Output the [X, Y] coordinate of the center of the cell containing the given text.  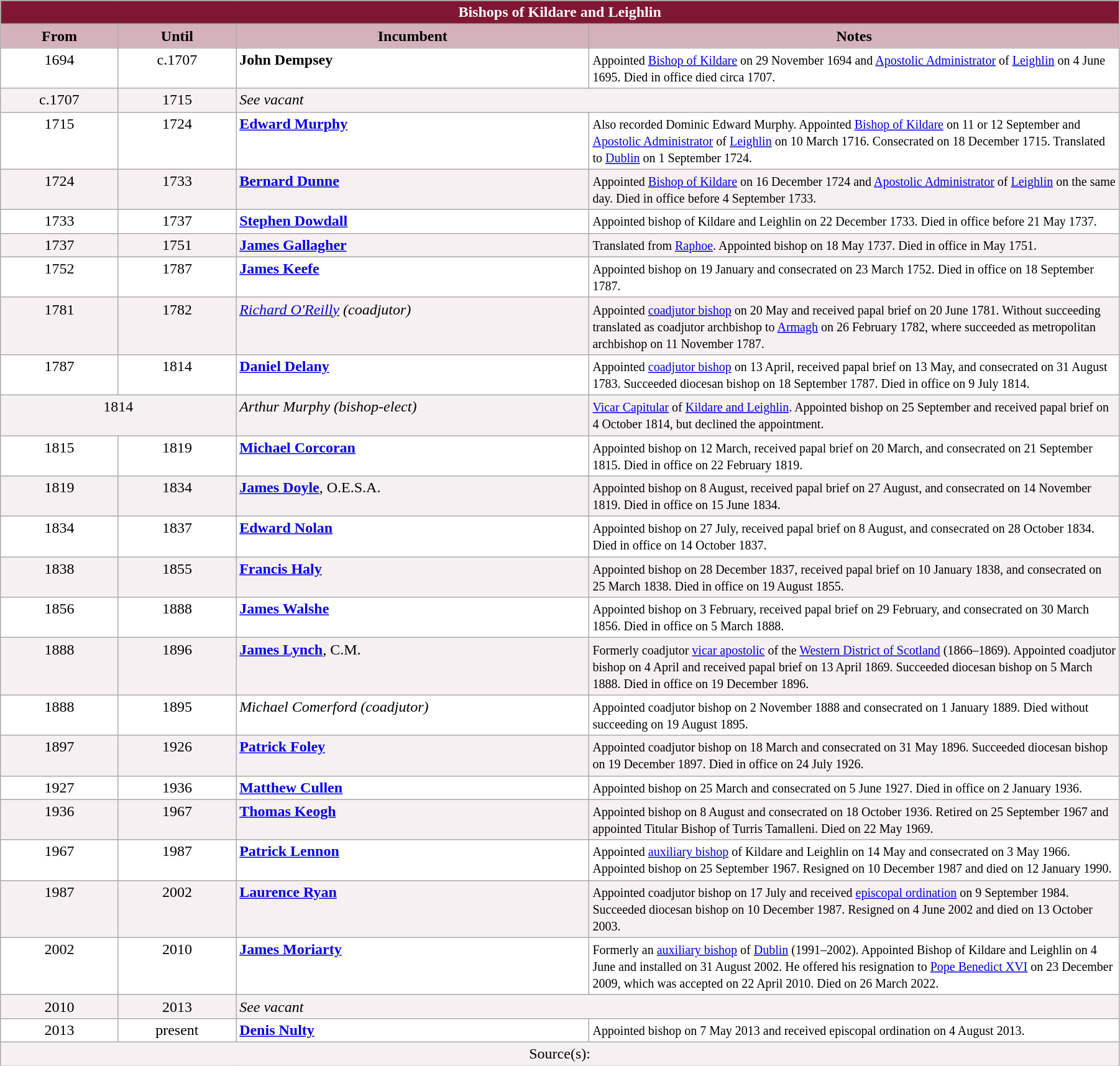
James Keefe [413, 277]
1694 [60, 68]
James Lynch, C.M. [413, 666]
1897 [60, 756]
Arthur Murphy (bishop-elect) [413, 415]
Francis Haly [413, 577]
Bernard Dunne [413, 189]
Edward Murphy [413, 140]
Appointed bishop on 12 March, received papal brief on 20 March, and consecrated on 21 September 1815. Died in office on 22 February 1819. [854, 455]
Appointed coadjutor bishop on 2 November 1888 and consecrated on 1 January 1889. Died without succeeding on 19 August 1895. [854, 715]
Denis Nulty [413, 1030]
Translated from Raphoe. Appointed bishop on 18 May 1737. Died in office in May 1751. [854, 245]
Daniel Delany [413, 374]
Laurence Ryan [413, 909]
John Dempsey [413, 68]
1837 [177, 537]
present [177, 1030]
Bishops of Kildare and Leighlin [560, 12]
Michael Comerford (coadjutor) [413, 715]
1838 [60, 577]
Until [177, 36]
Appointed bishop of Kildare and Leighlin on 22 December 1733. Died in office before 21 May 1737. [854, 221]
Edward Nolan [413, 537]
Patrick Lennon [413, 860]
Appointed bishop on 25 March and consecrated on 5 June 1927. Died in office on 2 January 1936. [854, 788]
Notes [854, 36]
Appointed bishop on 28 December 1837, received papal brief on 10 January 1838, and consecrated on 25 March 1838. Died in office on 19 August 1855. [854, 577]
Richard O'Reilly (coadjutor) [413, 326]
1752 [60, 277]
1926 [177, 756]
James Moriarty [413, 966]
Vicar Capitular of Kildare and Leighlin. Appointed bishop on 25 September and received papal brief on 4 October 1814, but declined the appointment. [854, 415]
Appointed Bishop of Kildare on 29 November 1694 and Apostolic Administrator of Leighlin on 4 June 1695. Died in office died circa 1707. [854, 68]
1782 [177, 326]
1751 [177, 245]
1927 [60, 788]
James Gallagher [413, 245]
Patrick Foley [413, 756]
Michael Corcoran [413, 455]
Appointed bishop on 8 August, received papal brief on 27 August, and consecrated on 14 November 1819. Died in office on 15 June 1834. [854, 496]
Appointed Bishop of Kildare on 16 December 1724 and Apostolic Administrator of Leighlin on the same day. Died in office before 4 September 1733. [854, 189]
Incumbent [413, 36]
Thomas Keogh [413, 819]
Stephen Dowdall [413, 221]
1856 [60, 618]
Appointed bishop on 3 February, received papal brief on 29 February, and consecrated on 30 March 1856. Died in office on 5 March 1888. [854, 618]
Appointed bishop on 27 July, received papal brief on 8 August, and consecrated on 28 October 1834. Died in office on 14 October 1837. [854, 537]
1855 [177, 577]
1815 [60, 455]
James Walshe [413, 618]
From [60, 36]
Appointed coadjutor bishop on 18 March and consecrated on 31 May 1896. Succeeded diocesan bishop on 19 December 1897. Died in office on 24 July 1926. [854, 756]
Matthew Cullen [413, 788]
Source(s): [560, 1054]
James Doyle, O.E.S.A. [413, 496]
1781 [60, 326]
Appointed bishop on 19 January and consecrated on 23 March 1752. Died in office on 18 September 1787. [854, 277]
Appointed bishop on 7 May 2013 and received episcopal ordination on 4 August 2013. [854, 1030]
1895 [177, 715]
1896 [177, 666]
